Return (x, y) of the center of cell containing provided text 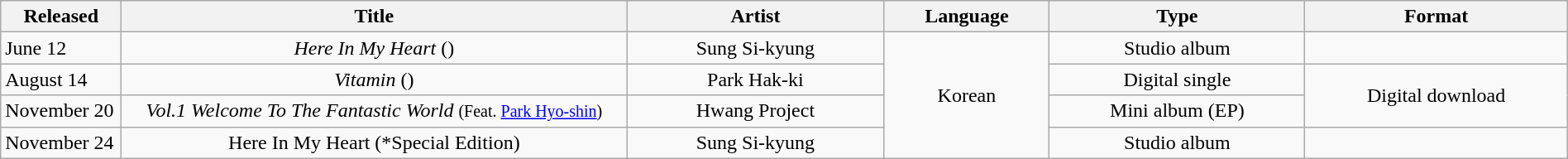
Language (967, 17)
Released (61, 17)
Vol.1 Welcome To The Fantastic World (Feat. Park Hyo-shin) (374, 111)
November 20 (61, 111)
Title (374, 17)
Mini album (EP) (1178, 111)
August 14 (61, 79)
Artist (756, 17)
Here In My Heart () (374, 48)
Digital download (1436, 95)
Hwang Project (756, 111)
Digital single (1178, 79)
June 12 (61, 48)
Vitamin () (374, 79)
Park Hak-ki (756, 79)
Here In My Heart (*Special Edition) (374, 142)
Type (1178, 17)
Korean (967, 95)
Format (1436, 17)
November 24 (61, 142)
